Locate the cell with the specified text and output its [X, Y] center coordinate. 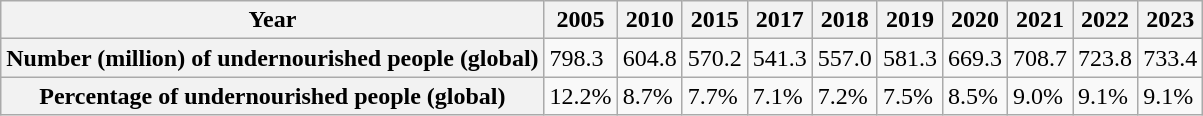
2010 [650, 20]
7.2% [844, 96]
581.3 [910, 58]
8.5% [974, 96]
2018 [844, 20]
2015 [714, 20]
9.0% [1040, 96]
7.1% [780, 96]
7.7% [714, 96]
2017 [780, 20]
723.8 [1106, 58]
2019 [910, 20]
Number (million) of undernourished people (global) [272, 58]
2005 [580, 20]
2020 [974, 20]
570.2 [714, 58]
2022 [1106, 20]
733.4 [1170, 58]
557.0 [844, 58]
604.8 [650, 58]
2021 [1040, 20]
8.7% [650, 96]
798.3 [580, 58]
Percentage of undernourished people (global) [272, 96]
541.3 [780, 58]
708.7 [1040, 58]
12.2% [580, 96]
7.5% [910, 96]
Year [272, 20]
2023 [1170, 20]
669.3 [974, 58]
